Determine the [X, Y] coordinate at the center of the cell enclosing the given text.  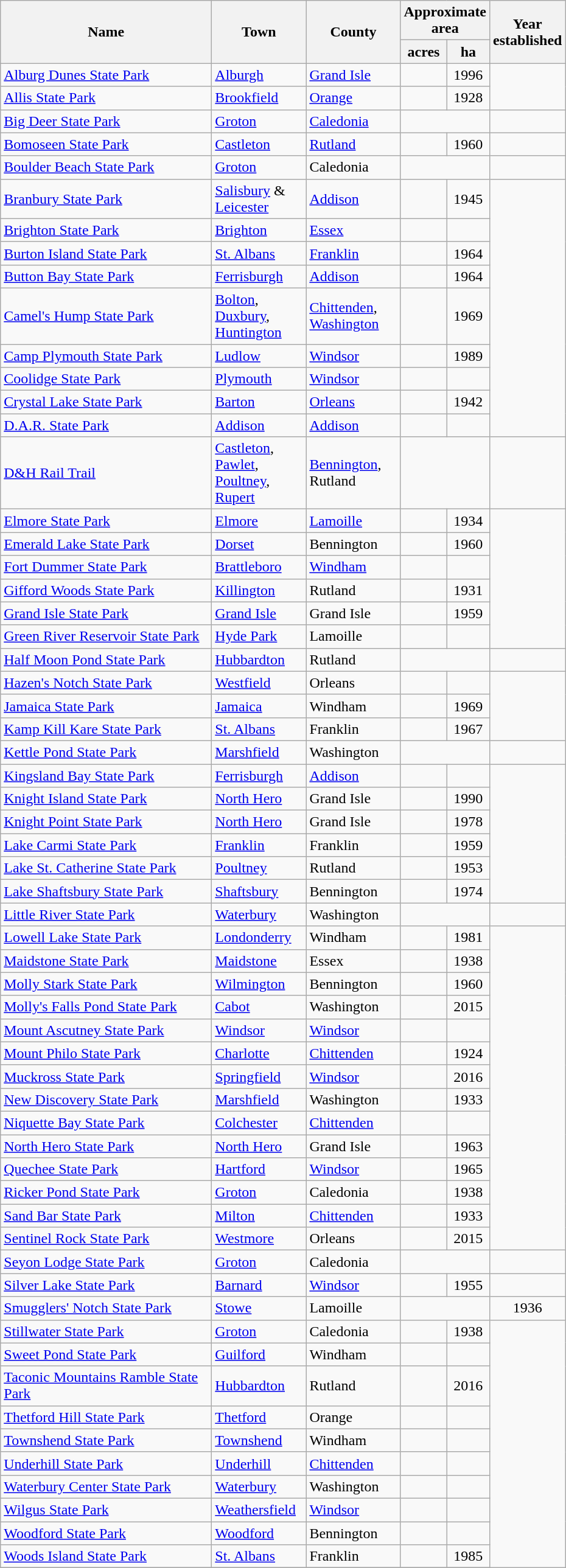
Kamp Kill Kare State Park [106, 729]
Gifford Woods State Park [106, 590]
Chittenden, Washington [353, 316]
Woods Island State Park [106, 1556]
Brattleboro [259, 567]
Shaftsbury [259, 891]
Bennington, Rutland [353, 473]
Woodford State Park [106, 1533]
Castleton [259, 144]
Castleton, Pawlet, Poultney, Rupert [259, 473]
North Hero State Park [106, 1146]
Kettle Pond State Park [106, 752]
1990 [468, 799]
Maidstone State Park [106, 961]
Bolton, Duxbury, Huntington [259, 316]
1985 [468, 1556]
1955 [468, 1285]
Emerald Lake State Park [106, 544]
1928 [468, 98]
Camel's Hump State Park [106, 316]
Poultney [259, 868]
Brookfield [259, 98]
Alburgh [259, 75]
Colchester [259, 1123]
Knight Point State Park [106, 822]
Sand Bar State Park [106, 1216]
1934 [468, 521]
Stillwater State Park [106, 1331]
Westfield [259, 683]
Big Deer State Park [106, 121]
1996 [468, 75]
Molly's Falls Pond State Park [106, 1007]
Westmore [259, 1239]
Elmore State Park [106, 521]
Stowe [259, 1308]
Coolidge State Park [106, 379]
Lake St. Catherine State Park [106, 868]
Mount Ascutney State Park [106, 1030]
Guilford [259, 1354]
Barnard [259, 1285]
Name [106, 32]
Silver Lake State Park [106, 1285]
Camp Plymouth State Park [106, 356]
Niquette Bay State Park [106, 1123]
Salisbury & Leicester [259, 198]
Townshend State Park [106, 1440]
Ricker Pond State Park [106, 1193]
Lake Shaftsbury State Park [106, 891]
Button Bay State Park [106, 276]
Townshend [259, 1440]
1942 [468, 402]
Burton Island State Park [106, 253]
Fort Dummer State Park [106, 567]
Allis State Park [106, 98]
Killington [259, 590]
Lake Carmi State Park [106, 845]
Brighton State Park [106, 230]
Hazen's Notch State Park [106, 683]
1931 [468, 590]
Waterbury Center State Park [106, 1486]
1963 [468, 1146]
1965 [468, 1169]
Grand Isle State Park [106, 613]
Wilmington [259, 984]
Crystal Lake State Park [106, 402]
1981 [468, 938]
acres [424, 52]
Springfield [259, 1076]
Year established [528, 32]
1953 [468, 868]
County [353, 32]
Alburg Dunes State Park [106, 75]
Cabot [259, 1007]
Dorset [259, 544]
Jamaica [259, 706]
Ludlow [259, 356]
Knight Island State Park [106, 799]
Weathersfield [259, 1510]
Woodford [259, 1533]
Hartford [259, 1169]
Hyde Park [259, 636]
1936 [528, 1308]
1924 [468, 1053]
Approximate area [445, 21]
Quechee State Park [106, 1169]
Thetford [259, 1417]
Plymouth [259, 379]
ha [468, 52]
Underhill State Park [106, 1463]
D.A.R. State Park [106, 425]
Sentinel Rock State Park [106, 1239]
Sweet Pond State Park [106, 1354]
Taconic Mountains Ramble State Park [106, 1386]
Smugglers' Notch State Park [106, 1308]
Molly Stark State Park [106, 984]
Wilgus State Park [106, 1510]
Jamaica State Park [106, 706]
Brighton [259, 230]
Mount Philo State Park [106, 1053]
1974 [468, 891]
Little River State Park [106, 915]
1945 [468, 198]
Town [259, 32]
Maidstone [259, 961]
Lowell Lake State Park [106, 938]
Half Moon Pond State Park [106, 660]
1978 [468, 822]
1989 [468, 356]
Muckross State Park [106, 1076]
Thetford Hill State Park [106, 1417]
New Discovery State Park [106, 1099]
Boulder Beach State Park [106, 167]
Milton [259, 1216]
1967 [468, 729]
D&H Rail Trail [106, 473]
Bomoseen State Park [106, 144]
Branbury State Park [106, 198]
Londonderry [259, 938]
Underhill [259, 1463]
Kingsland Bay State Park [106, 776]
Green River Reservoir State Park [106, 636]
Barton [259, 402]
Charlotte [259, 1053]
Seyon Lodge State Park [106, 1262]
Elmore [259, 521]
